For the text-containing cell, return its midpoint in (x, y) coordinate format. 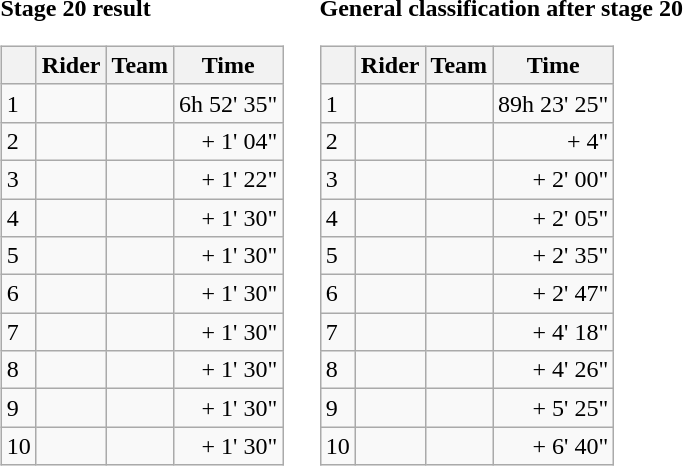
+ 4' 18" (554, 332)
+ 4' 26" (554, 370)
+ 1' 22" (228, 179)
+ 1' 04" (228, 141)
89h 23' 25" (554, 103)
+ 2' 00" (554, 179)
+ 2' 35" (554, 256)
+ 4" (554, 141)
6h 52' 35" (228, 103)
+ 2' 47" (554, 294)
+ 6' 40" (554, 446)
+ 2' 05" (554, 217)
+ 5' 25" (554, 408)
